Detect which cell encompasses the target text, then output its (x, y) center coordinate. 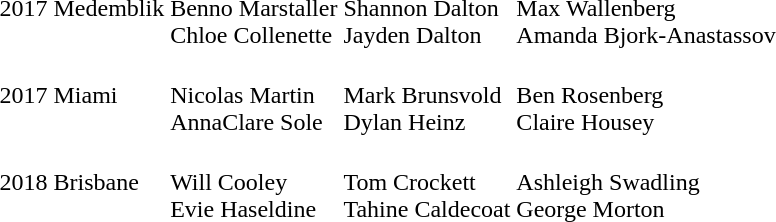
Mark BrunsvoldDylan Heinz (427, 95)
Nicolas MartinAnnaClare Sole (254, 95)
